Determine the [X, Y] coordinate at the center of the cell enclosing the given text.  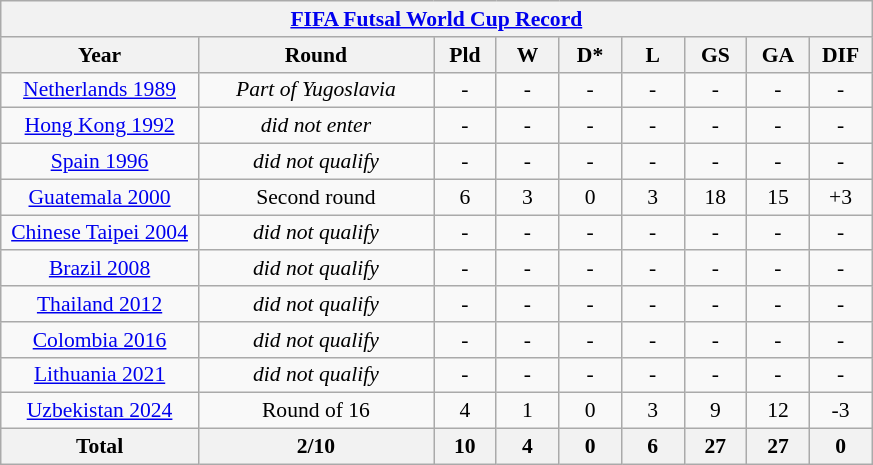
Uzbekistan 2024 [100, 411]
Colombia 2016 [100, 340]
W [528, 55]
D* [590, 55]
9 [716, 411]
Hong Kong 1992 [100, 126]
-3 [840, 411]
did not enter [316, 126]
Brazil 2008 [100, 269]
L [652, 55]
FIFA Futsal World Cup Record [436, 19]
+3 [840, 197]
Netherlands 1989 [100, 90]
Lithuania 2021 [100, 375]
18 [716, 197]
1 [528, 411]
GS [716, 55]
Spain 1996 [100, 162]
Round of 16 [316, 411]
Guatemala 2000 [100, 197]
15 [778, 197]
Part of Yugoslavia [316, 90]
Total [100, 447]
12 [778, 411]
Chinese Taipei 2004 [100, 233]
10 [466, 447]
Year [100, 55]
2/10 [316, 447]
GA [778, 55]
DIF [840, 55]
Thailand 2012 [100, 304]
Second round [316, 197]
Pld [466, 55]
Round [316, 55]
